Identify which cell holds the provided text, then report its (x, y) central coordinate. 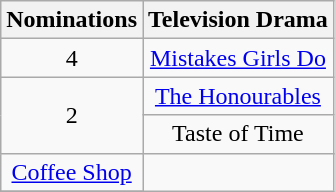
Mistakes Girls Do (238, 58)
Taste of Time (238, 134)
Nominations (72, 20)
Television Drama (238, 20)
The Honourables (238, 96)
2 (72, 115)
Coffee Shop (72, 172)
4 (72, 58)
